From the cell containing the given text, extract its center point as [X, Y] coordinate. 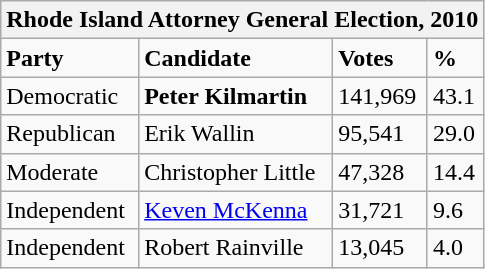
13,045 [380, 248]
43.1 [455, 96]
Democratic [70, 96]
% [455, 58]
Moderate [70, 172]
Erik Wallin [236, 134]
Christopher Little [236, 172]
Peter Kilmartin [236, 96]
Candidate [236, 58]
Keven McKenna [236, 210]
29.0 [455, 134]
47,328 [380, 172]
Party [70, 58]
14.4 [455, 172]
Rhode Island Attorney General Election, 2010 [242, 20]
9.6 [455, 210]
4.0 [455, 248]
Republican [70, 134]
141,969 [380, 96]
31,721 [380, 210]
Robert Rainville [236, 248]
Votes [380, 58]
95,541 [380, 134]
